Detect which cell encompasses the target text, then output its (x, y) center coordinate. 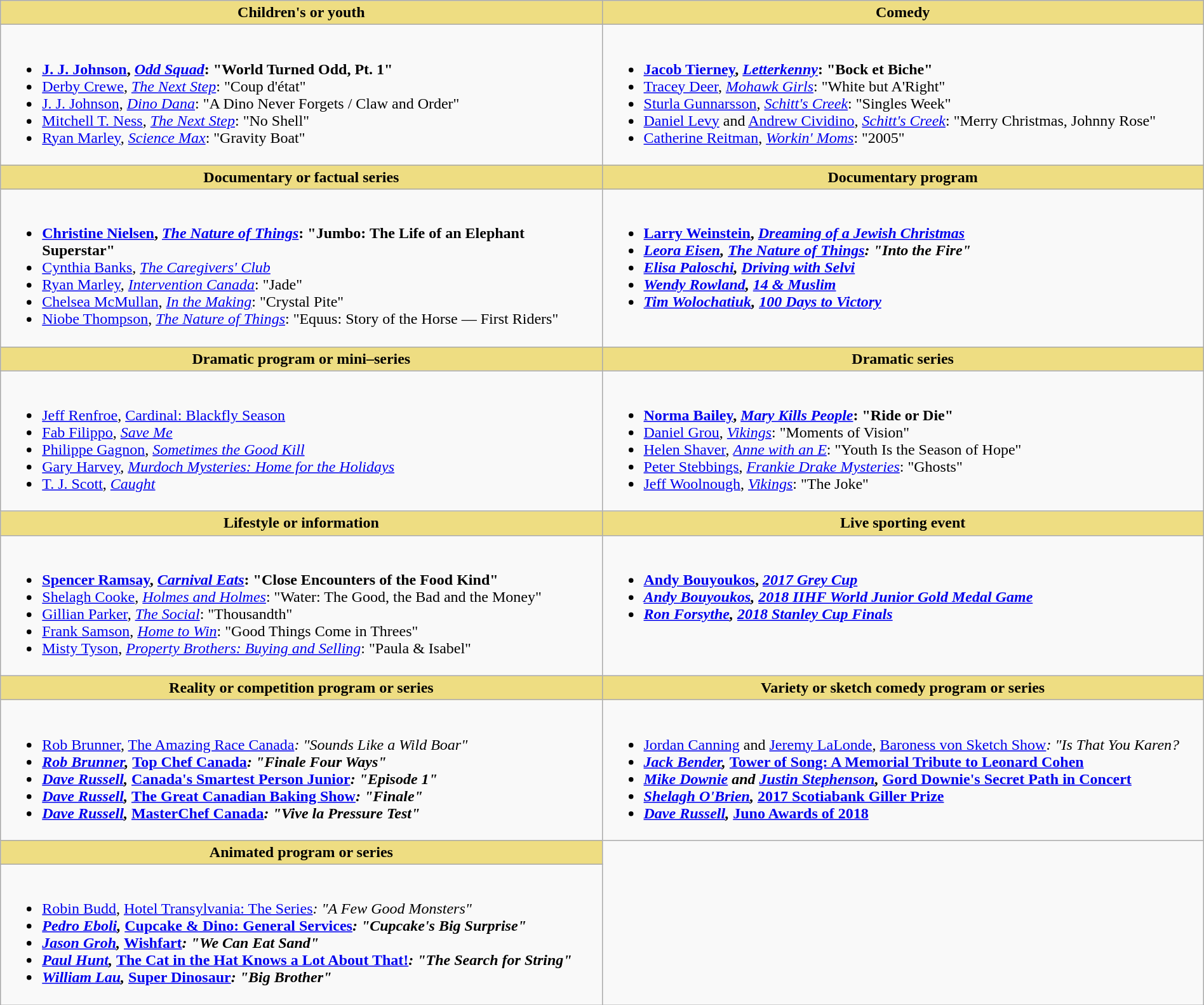
Variety or sketch comedy program or series (903, 688)
Documentary or factual series (301, 177)
Animated program or series (301, 852)
Comedy (903, 13)
Andy Bouyoukos, 2017 Grey CupAndy Bouyoukos, 2018 IIHF World Junior Gold Medal GameRon Forsythe, 2018 Stanley Cup Finals (903, 606)
Live sporting event (903, 523)
Children's or youth (301, 13)
Reality or competition program or series (301, 688)
Lifestyle or information (301, 523)
Dramatic series (903, 359)
Dramatic program or mini–series (301, 359)
Documentary program (903, 177)
